Extract the (X, Y) coordinate from the center of the cell holding the provided text.  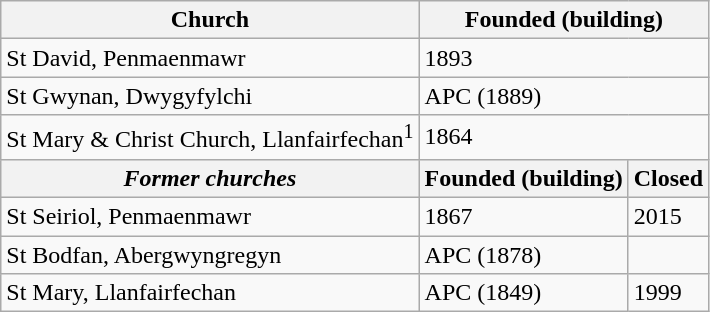
St Seiriol, Penmaenmawr (210, 217)
Church (210, 20)
St David, Penmaenmawr (210, 58)
Closed (668, 178)
Former churches (210, 178)
APC (1889) (564, 96)
1999 (668, 293)
1867 (524, 217)
APC (1849) (524, 293)
St Mary & Christ Church, Llanfairfechan1 (210, 138)
APC (1878) (524, 255)
2015 (668, 217)
St Gwynan, Dwygyfylchi (210, 96)
1864 (564, 138)
St Mary, Llanfairfechan (210, 293)
1893 (564, 58)
St Bodfan, Abergwyngregyn (210, 255)
